Pinpoint the cell where the given text exists, returning its (x, y) midpoint coordinate. 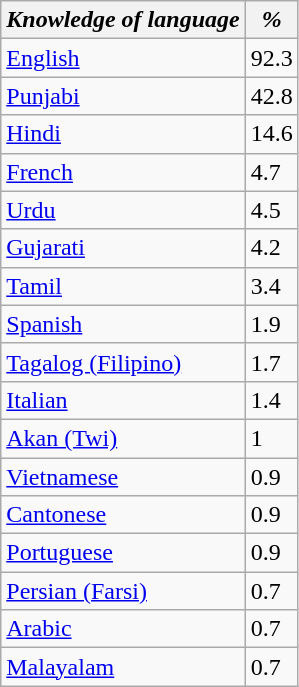
Hindi (123, 134)
Cantonese (123, 515)
92.3 (272, 58)
Spanish (123, 324)
4.5 (272, 210)
Gujarati (123, 248)
1 (272, 438)
Vietnamese (123, 477)
Urdu (123, 210)
Punjabi (123, 96)
Portuguese (123, 553)
Italian (123, 400)
Malayalam (123, 667)
1.9 (272, 324)
Persian (Farsi) (123, 591)
% (272, 20)
4.2 (272, 248)
1.7 (272, 362)
English (123, 58)
Tamil (123, 286)
Tagalog (Filipino) (123, 362)
1.4 (272, 400)
Knowledge of language (123, 20)
14.6 (272, 134)
French (123, 172)
42.8 (272, 96)
Arabic (123, 629)
4.7 (272, 172)
3.4 (272, 286)
Akan (Twi) (123, 438)
